Return the [x, y] coordinate for the center point of the cell that contains the specified text.  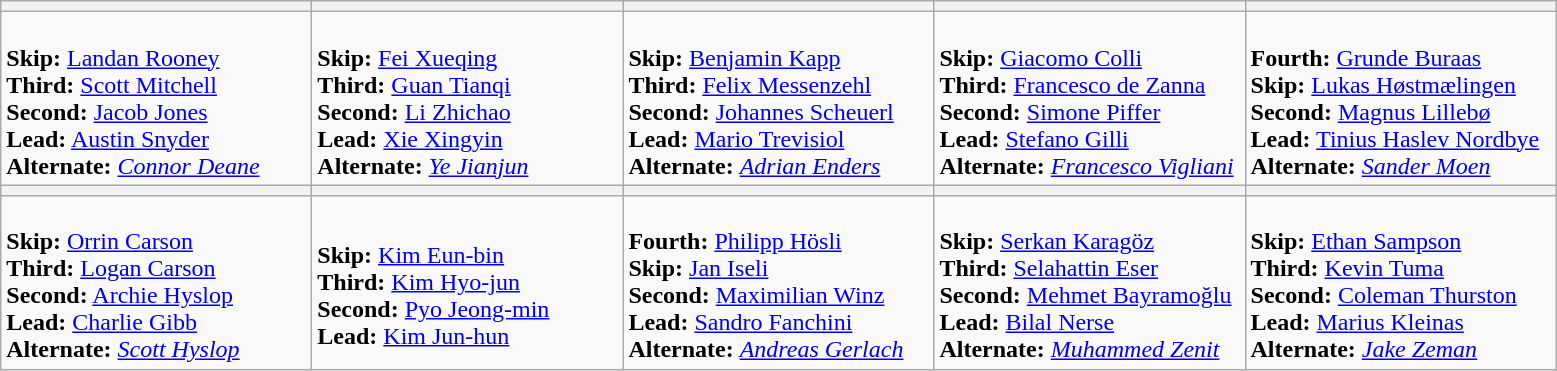
Fourth: Philipp Hösli Skip: Jan Iseli Second: Maximilian Winz Lead: Sandro Fanchini Alternate: Andreas Gerlach [778, 282]
Skip: Giacomo Colli Third: Francesco de Zanna Second: Simone Piffer Lead: Stefano Gilli Alternate: Francesco Vigliani [1090, 98]
Skip: Landan Rooney Third: Scott Mitchell Second: Jacob Jones Lead: Austin Snyder Alternate: Connor Deane [156, 98]
Skip: Ethan Sampson Third: Kevin Tuma Second: Coleman Thurston Lead: Marius Kleinas Alternate: Jake Zeman [1400, 282]
Skip: Benjamin Kapp Third: Felix Messenzehl Second: Johannes Scheuerl Lead: Mario Trevisiol Alternate: Adrian Enders [778, 98]
Skip: Kim Eun-bin Third: Kim Hyo-jun Second: Pyo Jeong-min Lead: Kim Jun-hun [468, 282]
Skip: Orrin Carson Third: Logan Carson Second: Archie Hyslop Lead: Charlie Gibb Alternate: Scott Hyslop [156, 282]
Skip: Fei Xueqing Third: Guan Tianqi Second: Li Zhichao Lead: Xie Xingyin Alternate: Ye Jianjun [468, 98]
Skip: Serkan Karagöz Third: Selahattin Eser Second: Mehmet Bayramoğlu Lead: Bilal Nerse Alternate: Muhammed Zenit [1090, 282]
Fourth: Grunde Buraas Skip: Lukas Høstmælingen Second: Magnus Lillebø Lead: Tinius Haslev Nordbye Alternate: Sander Moen [1400, 98]
